Return the [X, Y] coordinate for the center point of the cell that contains the specified text.  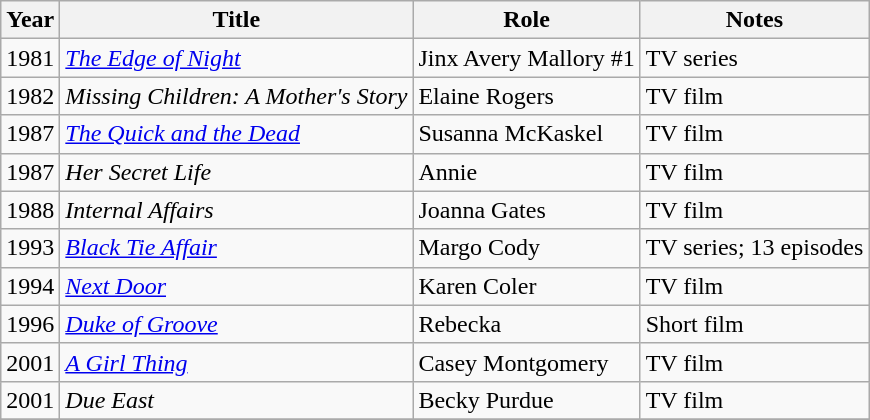
Becky Purdue [526, 400]
The Edge of Night [236, 58]
Rebecka [526, 324]
Margo Cody [526, 248]
A Girl Thing [236, 362]
Joanna Gates [526, 210]
Jinx Avery Mallory #1 [526, 58]
1981 [30, 58]
Black Tie Affair [236, 248]
Elaine Rogers [526, 96]
Title [236, 20]
Casey Montgomery [526, 362]
Role [526, 20]
TV series; 13 episodes [754, 248]
Her Secret Life [236, 172]
Internal Affairs [236, 210]
Short film [754, 324]
Notes [754, 20]
TV series [754, 58]
1994 [30, 286]
Annie [526, 172]
Karen Coler [526, 286]
The Quick and the Dead [236, 134]
Duke of Groove [236, 324]
Missing Children: A Mother's Story [236, 96]
Year [30, 20]
Susanna McKaskel [526, 134]
1982 [30, 96]
Next Door [236, 286]
1988 [30, 210]
Due East [236, 400]
1993 [30, 248]
1996 [30, 324]
